Return (X, Y) of the center of cell containing provided text 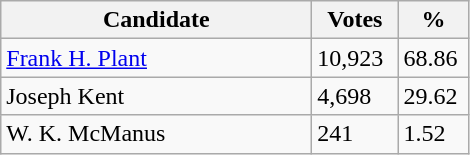
241 (355, 134)
Votes (355, 20)
68.86 (434, 58)
Frank H. Plant (156, 58)
1.52 (434, 134)
W. K. McManus (156, 134)
4,698 (355, 96)
% (434, 20)
10,923 (355, 58)
Candidate (156, 20)
29.62 (434, 96)
Joseph Kent (156, 96)
